Detect which cell encompasses the target text, then output its (x, y) center coordinate. 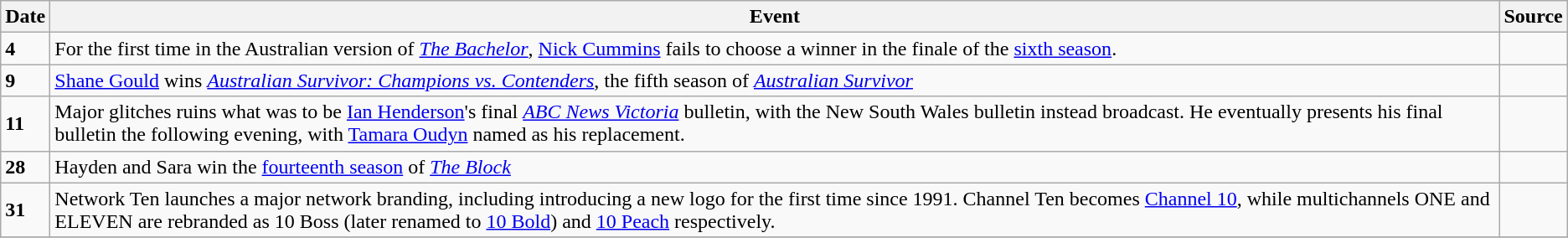
Shane Gould wins Australian Survivor: Champions vs. Contenders, the fifth season of Australian Survivor (775, 80)
11 (25, 124)
Source (1533, 17)
For the first time in the Australian version of The Bachelor, Nick Cummins fails to choose a winner in the finale of the sixth season. (775, 49)
Date (25, 17)
9 (25, 80)
Event (775, 17)
Hayden and Sara win the fourteenth season of The Block (775, 167)
31 (25, 210)
4 (25, 49)
28 (25, 167)
